Provide the [x, y] coordinate of the cell's center where the given text is located.  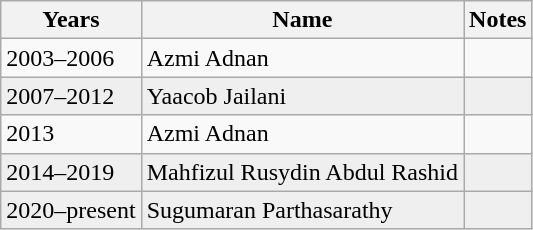
2013 [71, 134]
2007–2012 [71, 96]
Yaacob Jailani [302, 96]
Name [302, 20]
2020–present [71, 210]
2003–2006 [71, 58]
Sugumaran Parthasarathy [302, 210]
Notes [498, 20]
Mahfizul Rusydin Abdul Rashid [302, 172]
2014–2019 [71, 172]
Years [71, 20]
